Detect which cell encompasses the target text, then output its (X, Y) center coordinate. 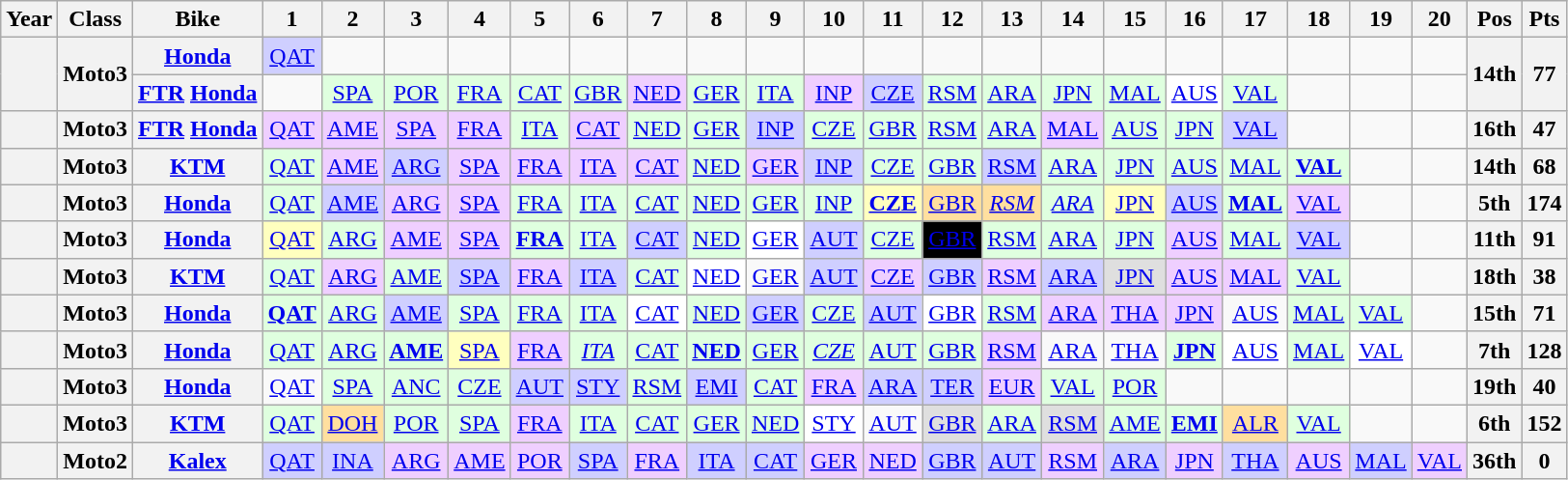
20 (1440, 19)
Kalex (198, 461)
36th (1495, 461)
5th (1495, 203)
15th (1495, 313)
6 (598, 19)
17 (1254, 19)
ANC (417, 386)
47 (1544, 129)
15 (1135, 19)
38 (1544, 276)
0 (1544, 461)
152 (1544, 423)
174 (1544, 203)
40 (1544, 386)
77 (1544, 74)
Class (96, 19)
91 (1544, 240)
Pos (1495, 19)
1 (291, 19)
11 (893, 19)
Moto2 (96, 461)
6th (1495, 423)
14 (1072, 19)
4 (480, 19)
68 (1544, 166)
7 (657, 19)
19th (1495, 386)
8 (717, 19)
18th (1495, 276)
16 (1195, 19)
11th (1495, 240)
13 (1012, 19)
3 (417, 19)
2 (352, 19)
Bike (198, 19)
16th (1495, 129)
Pts (1544, 19)
INA (352, 461)
19 (1381, 19)
7th (1495, 350)
128 (1544, 350)
12 (952, 19)
18 (1318, 19)
ALR (1254, 423)
10 (834, 19)
TER (952, 386)
5 (539, 19)
9 (775, 19)
Year (29, 19)
EUR (1012, 386)
71 (1544, 313)
DOH (352, 423)
